Identify which cell holds the provided text, then report its (X, Y) central coordinate. 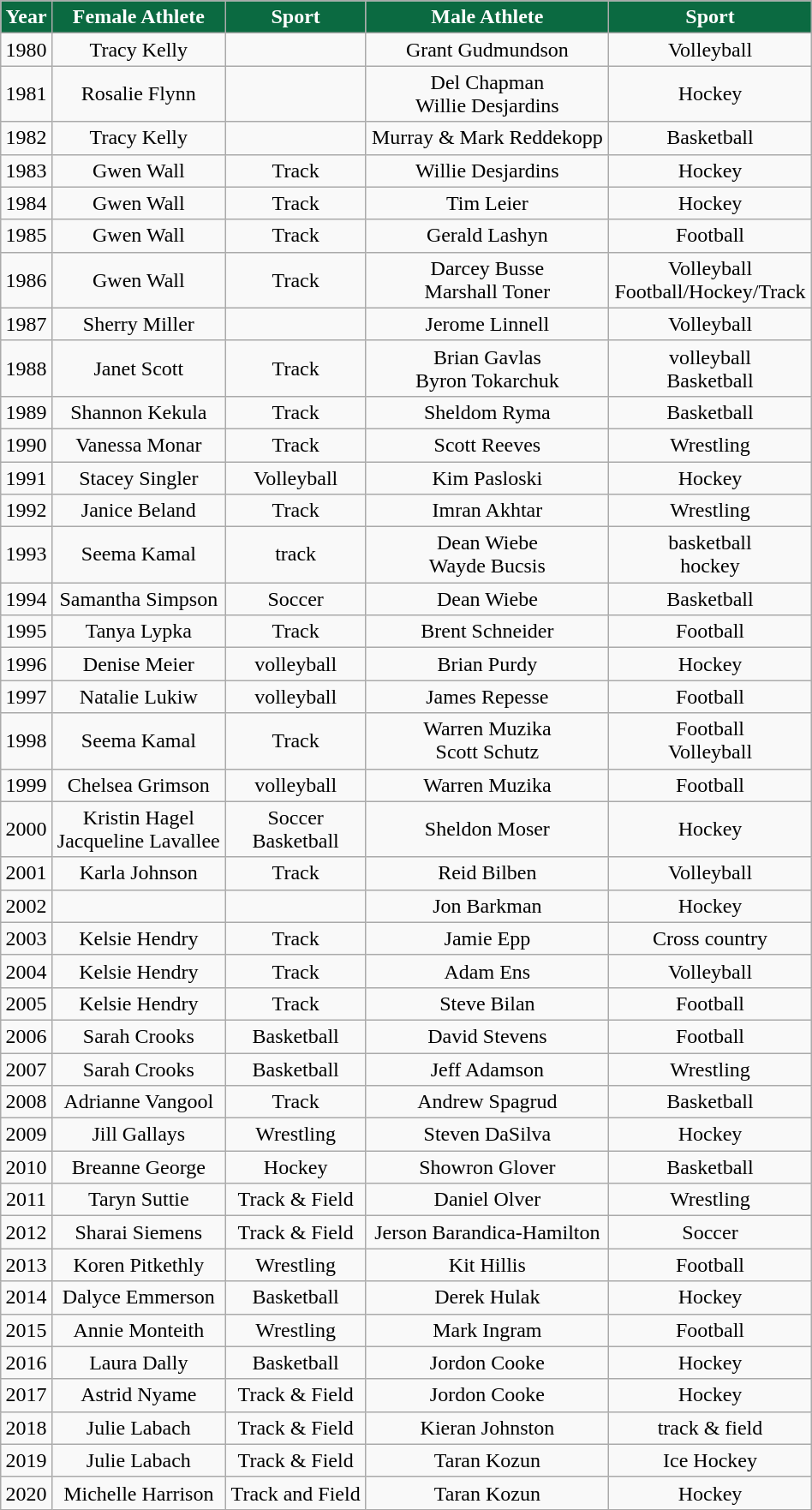
Jerome Linnell (487, 324)
Warren Muzika (487, 785)
Andrew Spagrud (487, 1102)
James Repesse (487, 697)
Ice Hockey (711, 1460)
Tim Leier (487, 203)
Jon Barkman (487, 906)
Kieran Johnston (487, 1428)
Sheldom Ryma (487, 412)
1981 (27, 94)
Jeff Adamson (487, 1069)
Steven DaSilva (487, 1135)
1986 (27, 279)
track (296, 555)
1988 (27, 369)
2005 (27, 1004)
2007 (27, 1069)
2009 (27, 1135)
Janet Scott (139, 369)
2013 (27, 1265)
Shannon Kekula (139, 412)
2010 (27, 1167)
Steve Bilan (487, 1004)
Adam Ens (487, 971)
Dean WiebeWayde Bucsis (487, 555)
Track and Field (296, 1493)
2000 (27, 830)
2011 (27, 1200)
track & field (711, 1428)
1980 (27, 50)
Female Athlete (139, 17)
VolleyballFootball/Hockey/Track (711, 279)
1993 (27, 555)
Warren MuzikaScott Schutz (487, 740)
2017 (27, 1395)
1999 (27, 785)
1992 (27, 511)
Sherry Miller (139, 324)
2004 (27, 971)
Gerald Lashyn (487, 236)
1987 (27, 324)
Stacey Singler (139, 477)
1998 (27, 740)
David Stevens (487, 1036)
Del Chapman Willie Desjardins (487, 94)
2020 (27, 1493)
Derek Hulak (487, 1297)
Imran Akhtar (487, 511)
Karla Johnson (139, 873)
2006 (27, 1036)
2001 (27, 873)
1994 (27, 599)
basketballhockey (711, 555)
2015 (27, 1330)
Brent Schneider (487, 632)
Jamie Epp (487, 938)
Dalyce Emmerson (139, 1297)
Astrid Nyame (139, 1395)
SoccerBasketball (296, 830)
2016 (27, 1363)
1985 (27, 236)
Koren Pitkethly (139, 1265)
Kit Hillis (487, 1265)
1989 (27, 412)
Murray & Mark Reddekopp (487, 138)
2002 (27, 906)
Kristin Hagel Jacqueline Lavallee (139, 830)
Daniel Olver (487, 1200)
Grant Gudmundson (487, 50)
Jill Gallays (139, 1135)
Taryn Suttie (139, 1200)
Adrianne Vangool (139, 1102)
1997 (27, 697)
Dean Wiebe (487, 599)
Janice Beland (139, 511)
Showron Glover (487, 1167)
Sharai Siemens (139, 1232)
Vanessa Monar (139, 445)
1995 (27, 632)
Brian Purdy (487, 664)
Natalie Lukiw (139, 697)
Mark Ingram (487, 1330)
1983 (27, 171)
Samantha Simpson (139, 599)
1991 (27, 477)
Kim Pasloski (487, 477)
Cross country (711, 938)
Jerson Barandica-Hamilton (487, 1232)
Year (27, 17)
Rosalie Flynn (139, 94)
Chelsea Grimson (139, 785)
Darcey BusseMarshall Toner (487, 279)
Reid Bilben (487, 873)
Michelle Harrison (139, 1493)
2003 (27, 938)
Scott Reeves (487, 445)
volleyballBasketball (711, 369)
Tanya Lypka (139, 632)
Sheldon Moser (487, 830)
1990 (27, 445)
1984 (27, 203)
FootballVolleyball (711, 740)
Laura Dally (139, 1363)
2012 (27, 1232)
1996 (27, 664)
Male Athlete (487, 17)
Breanne George (139, 1167)
1982 (27, 138)
2019 (27, 1460)
2014 (27, 1297)
Denise Meier (139, 664)
Willie Desjardins (487, 171)
2018 (27, 1428)
2008 (27, 1102)
Annie Monteith (139, 1330)
Brian GavlasByron Tokarchuk (487, 369)
